Identify which cell holds the provided text, then report its (x, y) central coordinate. 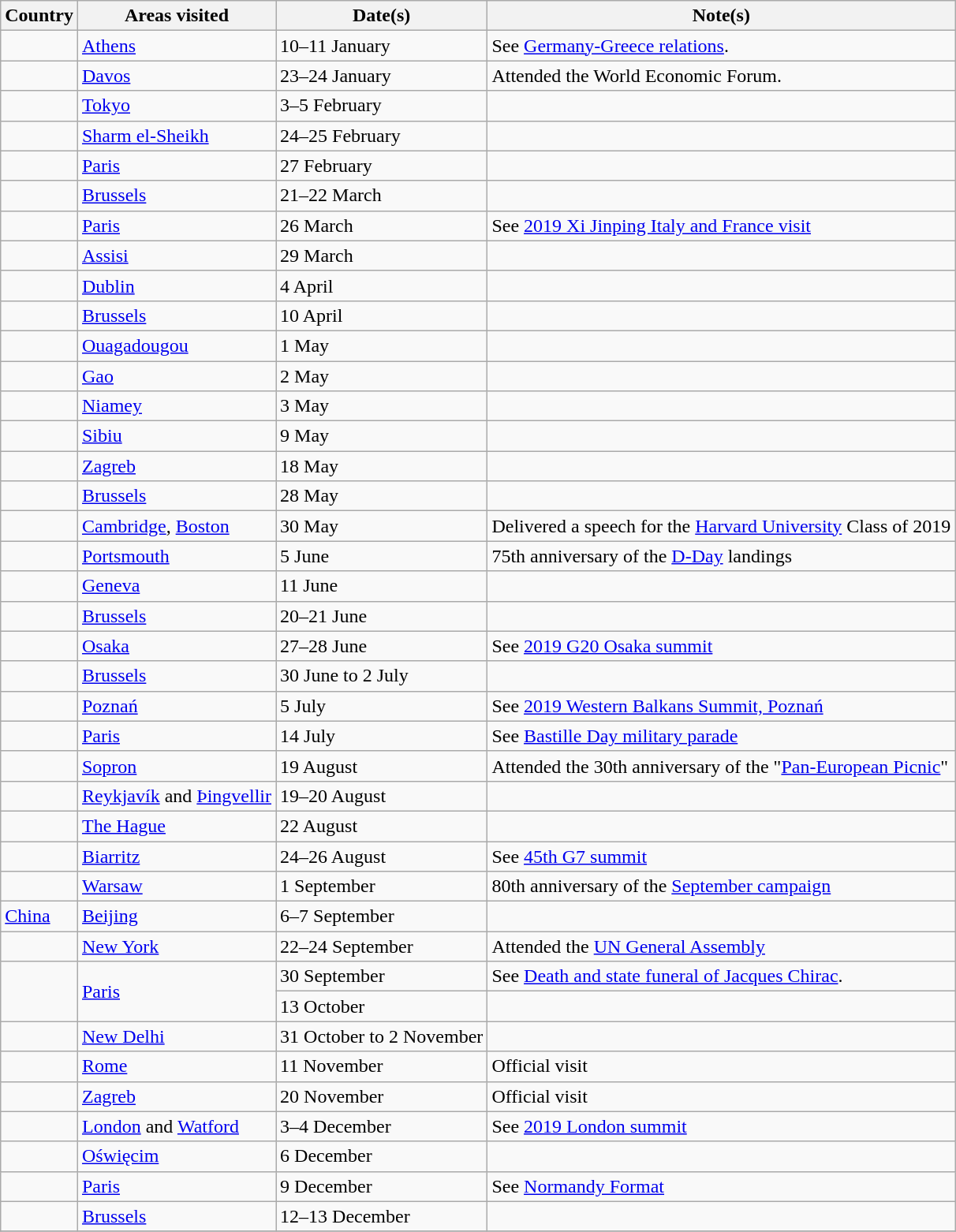
5 June (382, 556)
Beijing (177, 917)
Davos (177, 76)
Biarritz (177, 856)
Athens (177, 46)
75th anniversary of the D-Day landings (721, 556)
20 November (382, 1096)
Assisi (177, 256)
10 April (382, 315)
11 November (382, 1066)
See Germany-Greece relations. (721, 46)
Warsaw (177, 887)
14 July (382, 736)
1 May (382, 345)
6–7 September (382, 917)
See 2019 Xi Jinping Italy and France visit (721, 226)
20–21 June (382, 616)
9 December (382, 1186)
See 2019 Western Balkans Summit, Poznań (721, 706)
22–24 September (382, 946)
18 May (382, 466)
3–4 December (382, 1126)
1 September (382, 887)
See 45th G7 summit (721, 856)
New York (177, 946)
Rome (177, 1066)
30 June to 2 July (382, 676)
Cambridge, Boston (177, 526)
11 June (382, 586)
Reykjavík and Þingvellir (177, 796)
Poznań (177, 706)
5 July (382, 706)
29 March (382, 256)
3–5 February (382, 106)
Geneva (177, 586)
Attended the World Economic Forum. (721, 76)
27 February (382, 166)
6 December (382, 1156)
22 August (382, 826)
See Normandy Format (721, 1186)
12–13 December (382, 1216)
30 September (382, 976)
19–20 August (382, 796)
23–24 January (382, 76)
China (39, 917)
Country (39, 16)
9 May (382, 436)
28 May (382, 496)
Ouagadougou (177, 345)
The Hague (177, 826)
Date(s) (382, 16)
See Bastille Day military parade (721, 736)
27–28 June (382, 646)
4 April (382, 286)
Delivered a speech for the Harvard University Class of 2019 (721, 526)
Osaka (177, 646)
Note(s) (721, 16)
Areas visited (177, 16)
24–26 August (382, 856)
Attended the 30th anniversary of the "Pan-European Picnic" (721, 766)
See Death and state funeral of Jacques Chirac. (721, 976)
Oświęcim (177, 1156)
31 October to 2 November (382, 1036)
Tokyo (177, 106)
80th anniversary of the September campaign (721, 887)
Niamey (177, 406)
26 March (382, 226)
New Delhi (177, 1036)
Sharm el-Sheikh (177, 136)
London and Watford (177, 1126)
24–25 February (382, 136)
21–22 March (382, 196)
2 May (382, 376)
19 August (382, 766)
Portsmouth (177, 556)
See 2019 G20 Osaka summit (721, 646)
Attended the UN General Assembly (721, 946)
Sibiu (177, 436)
Sopron (177, 766)
30 May (382, 526)
See 2019 London summit (721, 1126)
3 May (382, 406)
Dublin (177, 286)
Gao (177, 376)
10–11 January (382, 46)
13 October (382, 1006)
